Identify which cell holds the provided text, then report its [X, Y] central coordinate. 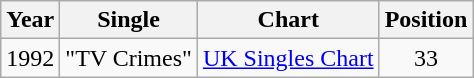
Year [30, 20]
"TV Crimes" [129, 58]
1992 [30, 58]
UK Singles Chart [288, 58]
Chart [288, 20]
33 [426, 58]
Single [129, 20]
Position [426, 20]
